Return the (x, y) coordinate for the center point of the cell that contains the specified text.  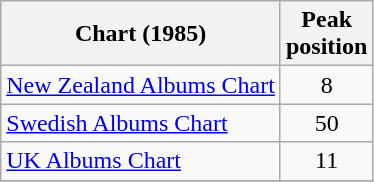
UK Albums Chart (141, 161)
50 (326, 123)
11 (326, 161)
Swedish Albums Chart (141, 123)
Chart (1985) (141, 34)
New Zealand Albums Chart (141, 85)
Peakposition (326, 34)
8 (326, 85)
